For the text-containing cell, return its midpoint in [X, Y] coordinate format. 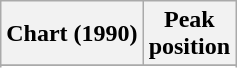
Chart (1990) [72, 34]
Peakposition [189, 34]
